Detect which cell encompasses the target text, then output its [X, Y] center coordinate. 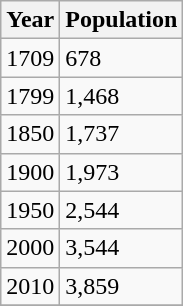
1900 [30, 172]
1850 [30, 134]
1,973 [122, 172]
3,859 [122, 286]
Year [30, 20]
1950 [30, 210]
2,544 [122, 210]
1709 [30, 58]
Population [122, 20]
2010 [30, 286]
1,468 [122, 96]
1,737 [122, 134]
678 [122, 58]
3,544 [122, 248]
2000 [30, 248]
1799 [30, 96]
